Search for the cell housing the specified text and yield its [X, Y] center coordinate. 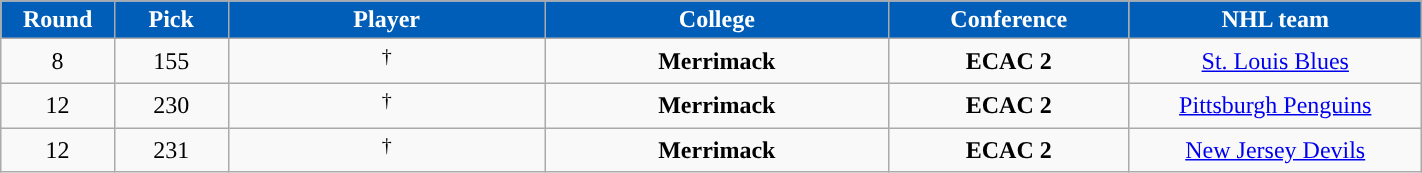
155 [171, 62]
Conference [1008, 20]
College [716, 20]
Round [58, 20]
New Jersey Devils [1275, 150]
Pick [171, 20]
8 [58, 62]
Pittsburgh Penguins [1275, 106]
NHL team [1275, 20]
St. Louis Blues [1275, 62]
230 [171, 106]
231 [171, 150]
Player [386, 20]
